For the text-containing cell, return its midpoint in (X, Y) coordinate format. 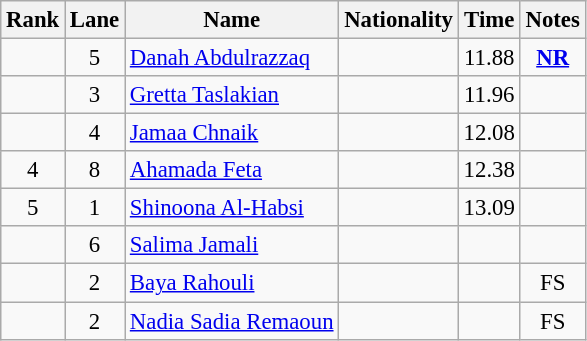
Time (489, 20)
Jamaa Chnaik (232, 133)
3 (95, 95)
NR (552, 58)
8 (95, 170)
6 (95, 245)
Gretta Taslakian (232, 95)
12.38 (489, 170)
Rank (33, 20)
Name (232, 20)
Baya Rahouli (232, 283)
Lane (95, 20)
Shinoona Al-Habsi (232, 208)
Salima Jamali (232, 245)
Nadia Sadia Remaoun (232, 321)
Nationality (398, 20)
Notes (552, 20)
12.08 (489, 133)
Danah Abdulrazzaq (232, 58)
11.88 (489, 58)
Ahamada Feta (232, 170)
11.96 (489, 95)
1 (95, 208)
13.09 (489, 208)
